Return the [X, Y] coordinate for the center point of the cell that contains the specified text.  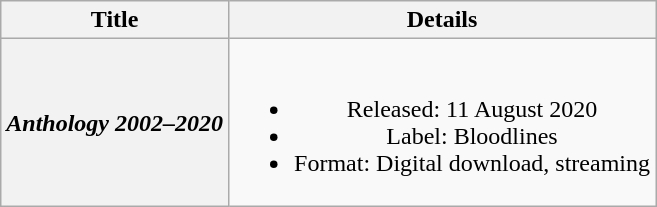
Released: 11 August 2020Label: BloodlinesFormat: Digital download, streaming [442, 122]
Anthology 2002–2020 [115, 122]
Details [442, 20]
Title [115, 20]
